Find where the given text appears and provide that cell's center as [x, y] coordinate. 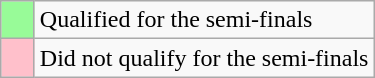
Did not qualify for the semi-finals [204, 58]
Qualified for the semi-finals [204, 20]
